Identify which cell holds the provided text, then report its [x, y] central coordinate. 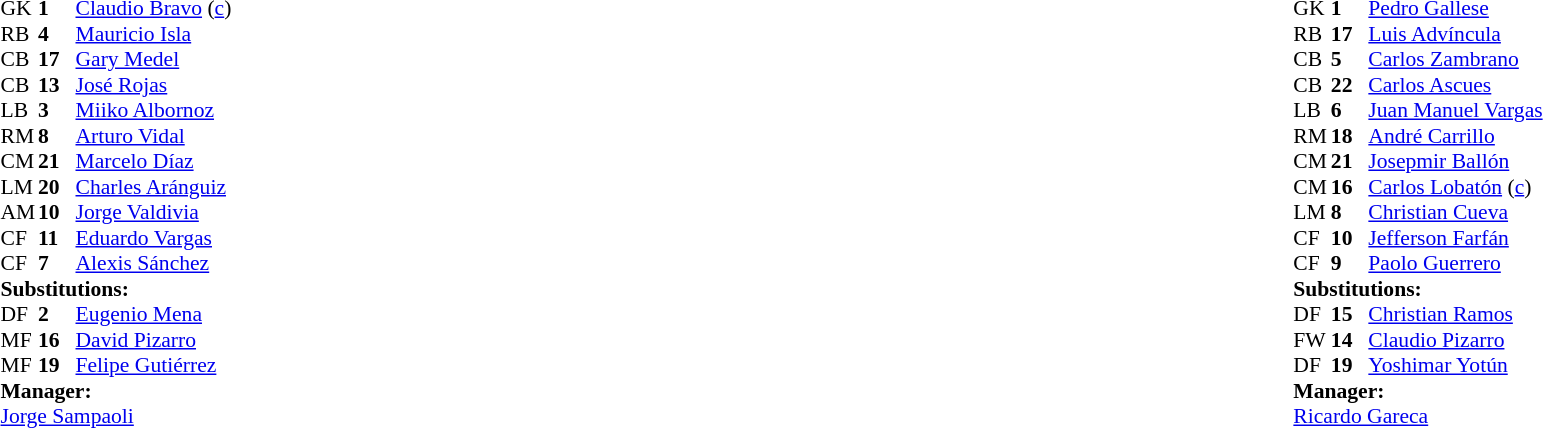
5 [1350, 59]
Charles Aránguiz [154, 187]
Carlos Zambrano [1455, 59]
André Carrillo [1455, 136]
Mauricio Isla [154, 34]
José Rojas [154, 85]
Claudio Pizarro [1455, 340]
Paolo Guerrero [1455, 263]
4 [57, 34]
9 [1350, 263]
13 [57, 85]
Carlos Lobatón (c) [1455, 187]
7 [57, 263]
Miiko Albornoz [154, 111]
Eugenio Mena [154, 315]
14 [1350, 340]
Marcelo Díaz [154, 161]
Christian Ramos [1455, 315]
3 [57, 111]
Gary Medel [154, 59]
Josepmir Ballón [1455, 161]
Jorge Valdivia [154, 213]
Eduardo Vargas [154, 238]
Felipe Gutiérrez [154, 365]
2 [57, 315]
Arturo Vidal [154, 136]
Juan Manuel Vargas [1455, 111]
Luis Advíncula [1455, 34]
11 [57, 238]
Yoshimar Yotún [1455, 365]
Alexis Sánchez [154, 263]
David Pizarro [154, 340]
Carlos Ascues [1455, 85]
15 [1350, 315]
18 [1350, 136]
6 [1350, 111]
22 [1350, 85]
20 [57, 187]
Christian Cueva [1455, 213]
AM [19, 213]
Jefferson Farfán [1455, 238]
FW [1312, 340]
